Capture the cell that displays the provided text and extract its [X, Y] central coordinate. 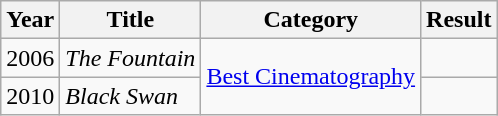
Black Swan [130, 96]
2010 [30, 96]
Result [459, 20]
Best Cinematography [311, 77]
Year [30, 20]
Title [130, 20]
The Fountain [130, 58]
Category [311, 20]
2006 [30, 58]
